Provide the (X, Y) coordinate of the cell's center where the given text is located.  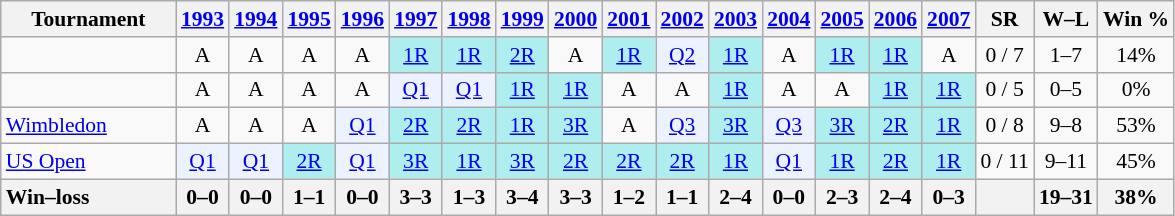
1994 (256, 19)
0–5 (1066, 90)
2–3 (842, 197)
Q2 (682, 55)
2007 (948, 19)
2000 (576, 19)
53% (1136, 126)
0 / 7 (1004, 55)
0% (1136, 90)
2005 (842, 19)
2001 (628, 19)
9–11 (1066, 162)
1998 (468, 19)
0 / 8 (1004, 126)
1995 (308, 19)
1997 (416, 19)
0–3 (948, 197)
14% (1136, 55)
Win % (1136, 19)
2003 (736, 19)
Win–loss (88, 197)
45% (1136, 162)
0 / 11 (1004, 162)
US Open (88, 162)
19–31 (1066, 197)
W–L (1066, 19)
1993 (202, 19)
0 / 5 (1004, 90)
1999 (522, 19)
Wimbledon (88, 126)
1–2 (628, 197)
2006 (896, 19)
9–8 (1066, 126)
2002 (682, 19)
3–4 (522, 197)
38% (1136, 197)
SR (1004, 19)
1–3 (468, 197)
1996 (362, 19)
1–7 (1066, 55)
Tournament (88, 19)
2004 (788, 19)
